Scan for the cell matching the given text and deliver its (X, Y) coordinate at center. 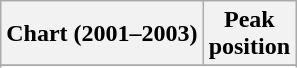
Chart (2001–2003) (102, 34)
Peakposition (249, 34)
